Return the [X, Y] coordinate for the center point of the cell that contains the specified text.  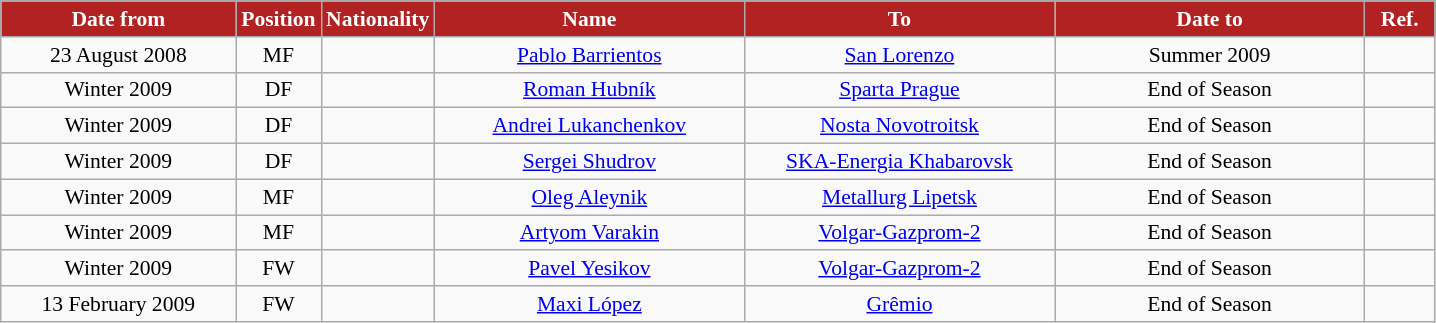
Ref. [1400, 19]
Oleg Aleynik [589, 197]
Sergei Shudrov [589, 162]
Pavel Yesikov [589, 269]
Pablo Barrientos [589, 55]
Andrei Lukanchenkov [589, 126]
SKA-Energia Khabarovsk [899, 162]
Artyom Varakin [589, 233]
San Lorenzo [899, 55]
Date from [118, 19]
Date to [1210, 19]
Summer 2009 [1210, 55]
13 February 2009 [118, 304]
Maxi López [589, 304]
Metallurg Lipetsk [899, 197]
Nationality [378, 19]
Grêmio [899, 304]
Roman Hubník [589, 90]
To [899, 19]
Nosta Novotroitsk [899, 126]
Name [589, 19]
Position [278, 19]
23 August 2008 [118, 55]
Sparta Prague [899, 90]
